Pinpoint the cell where the given text exists, returning its [x, y] midpoint coordinate. 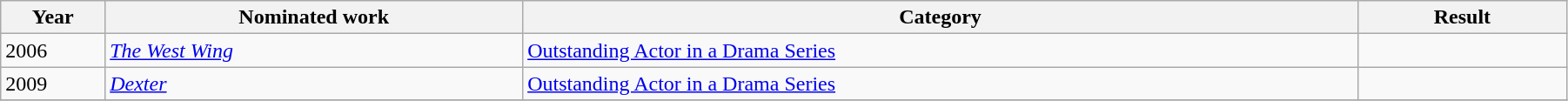
Year [53, 17]
Category [941, 17]
2006 [53, 50]
2009 [53, 84]
Dexter [314, 84]
Nominated work [314, 17]
The West Wing [314, 50]
Result [1462, 17]
